Capture the cell that displays the provided text and extract its [X, Y] central coordinate. 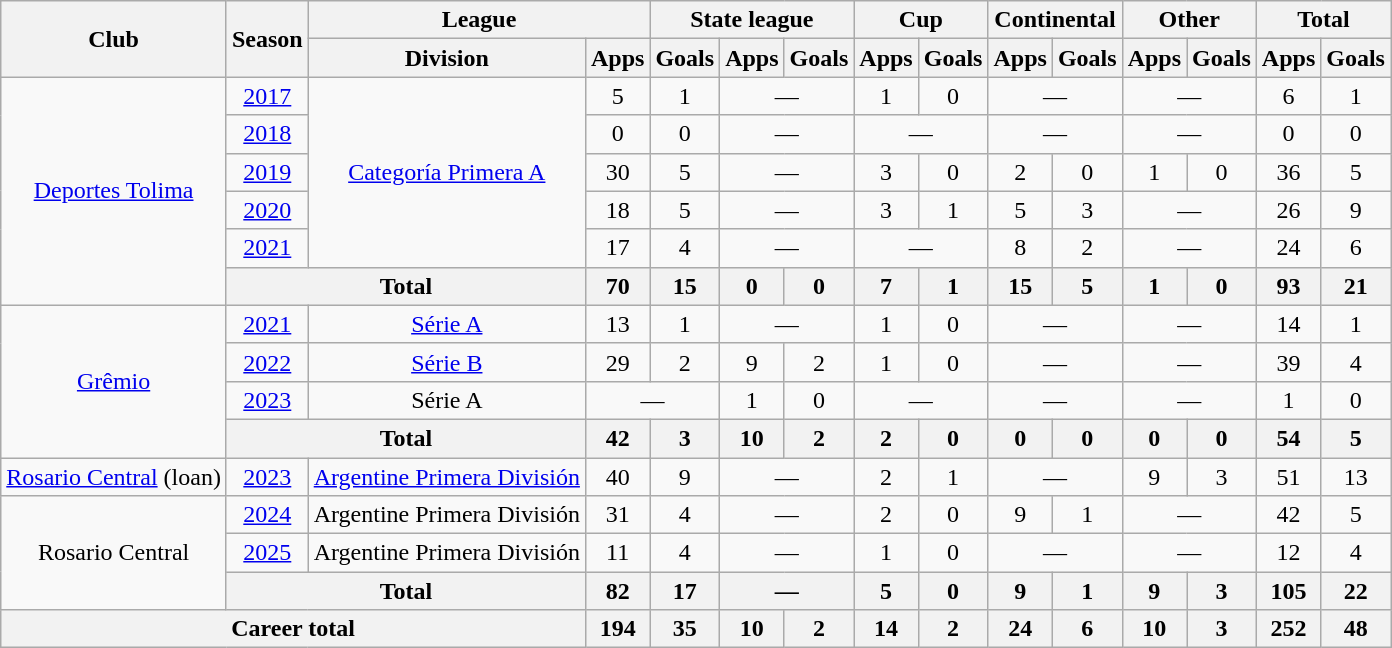
36 [1288, 172]
Continental [1055, 20]
State league [752, 20]
League [479, 20]
70 [617, 286]
Season [267, 39]
8 [1020, 248]
Club [114, 39]
29 [617, 362]
Grêmio [114, 381]
Cup [921, 20]
26 [1288, 210]
2020 [267, 210]
Série B [446, 362]
93 [1288, 286]
21 [1356, 286]
12 [1288, 553]
22 [1356, 591]
31 [617, 515]
7 [886, 286]
2024 [267, 515]
Deportes Tolima [114, 191]
54 [1288, 438]
Career total [294, 629]
Categoría Primera A [446, 172]
2018 [267, 134]
40 [617, 477]
105 [1288, 591]
30 [617, 172]
Division [446, 58]
Rosario Central [114, 553]
Other [1189, 20]
2022 [267, 362]
252 [1288, 629]
Rosario Central (loan) [114, 477]
51 [1288, 477]
82 [617, 591]
48 [1356, 629]
194 [617, 629]
18 [617, 210]
2017 [267, 96]
35 [685, 629]
2019 [267, 172]
39 [1288, 362]
2025 [267, 553]
11 [617, 553]
